For the text-containing cell, return its midpoint in [x, y] coordinate format. 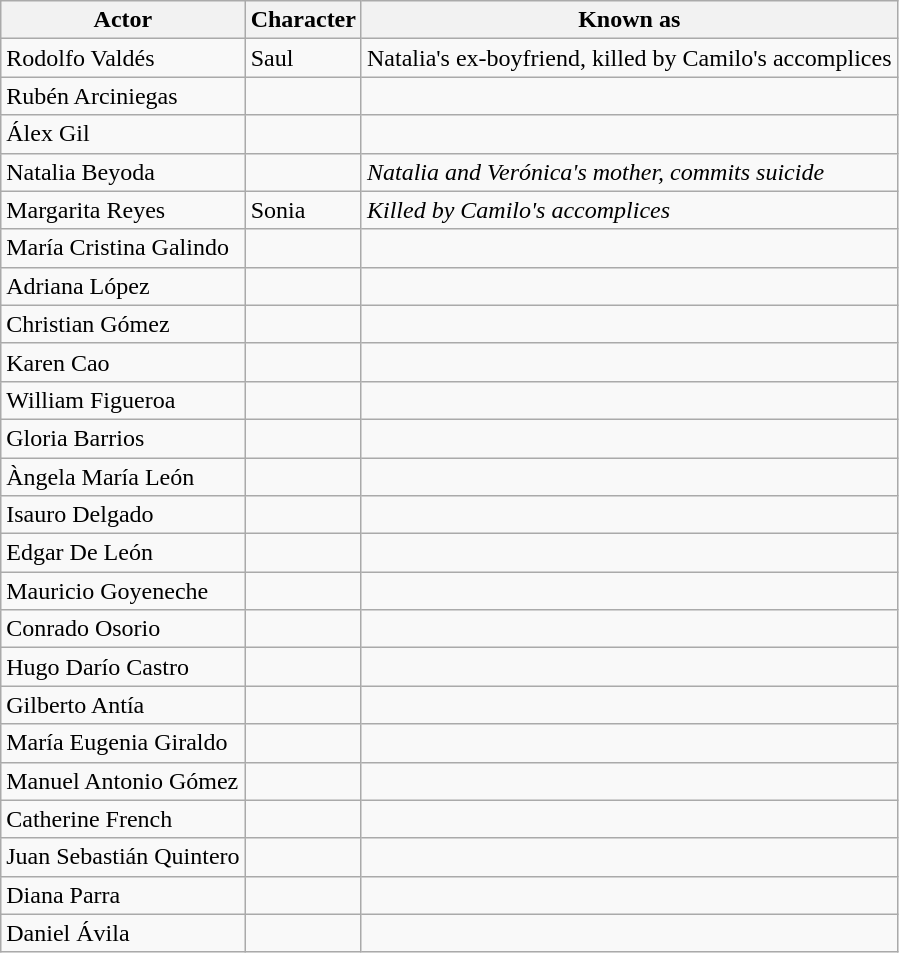
Character [303, 20]
Karen Cao [123, 362]
Sonia [303, 210]
Juan Sebastián Quintero [123, 857]
María Eugenia Giraldo [123, 743]
Manuel Antonio Gómez [123, 781]
Killed by Camilo's accomplices [629, 210]
Àngela María León [123, 477]
Gilberto Antía [123, 705]
Adriana López [123, 286]
Known as [629, 20]
Daniel Ávila [123, 933]
Diana Parra [123, 895]
Edgar De León [123, 553]
Rodolfo Valdés [123, 58]
Natalia's ex-boyfriend, killed by Camilo's accomplices [629, 58]
Saul [303, 58]
Rubén Arciniegas [123, 96]
Catherine French [123, 819]
Gloria Barrios [123, 438]
Margarita Reyes [123, 210]
Natalia Beyoda [123, 172]
Isauro Delgado [123, 515]
Mauricio Goyeneche [123, 591]
Actor [123, 20]
Christian Gómez [123, 324]
Álex Gil [123, 134]
Natalia and Verónica's mother, commits suicide [629, 172]
Hugo Darío Castro [123, 667]
Conrado Osorio [123, 629]
William Figueroa [123, 400]
María Cristina Galindo [123, 248]
